Scan for the cell matching the given text and deliver its [X, Y] coordinate at center. 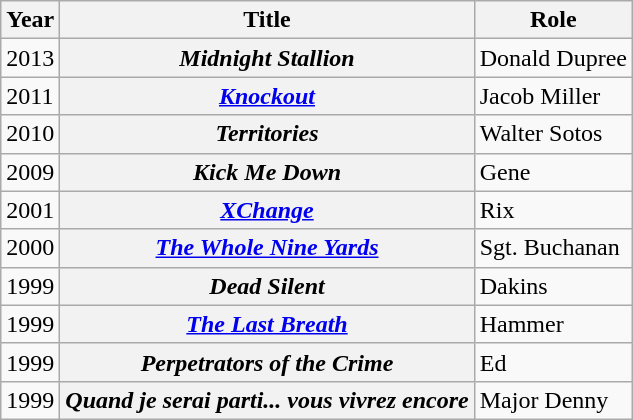
Territories [267, 134]
Year [30, 20]
Knockout [267, 96]
2010 [30, 134]
Dead Silent [267, 286]
Quand je serai parti... vous vivrez encore [267, 400]
Rix [553, 210]
Perpetrators of the Crime [267, 362]
Hammer [553, 324]
The Whole Nine Yards [267, 248]
XChange [267, 210]
Ed [553, 362]
Role [553, 20]
Donald Dupree [553, 58]
Gene [553, 172]
2011 [30, 96]
2001 [30, 210]
Walter Sotos [553, 134]
Dakins [553, 286]
Title [267, 20]
Sgt. Buchanan [553, 248]
Jacob Miller [553, 96]
The Last Breath [267, 324]
Kick Me Down [267, 172]
2013 [30, 58]
Midnight Stallion [267, 58]
2000 [30, 248]
2009 [30, 172]
Major Denny [553, 400]
